Pinpoint the cell where the given text exists, returning its (x, y) midpoint coordinate. 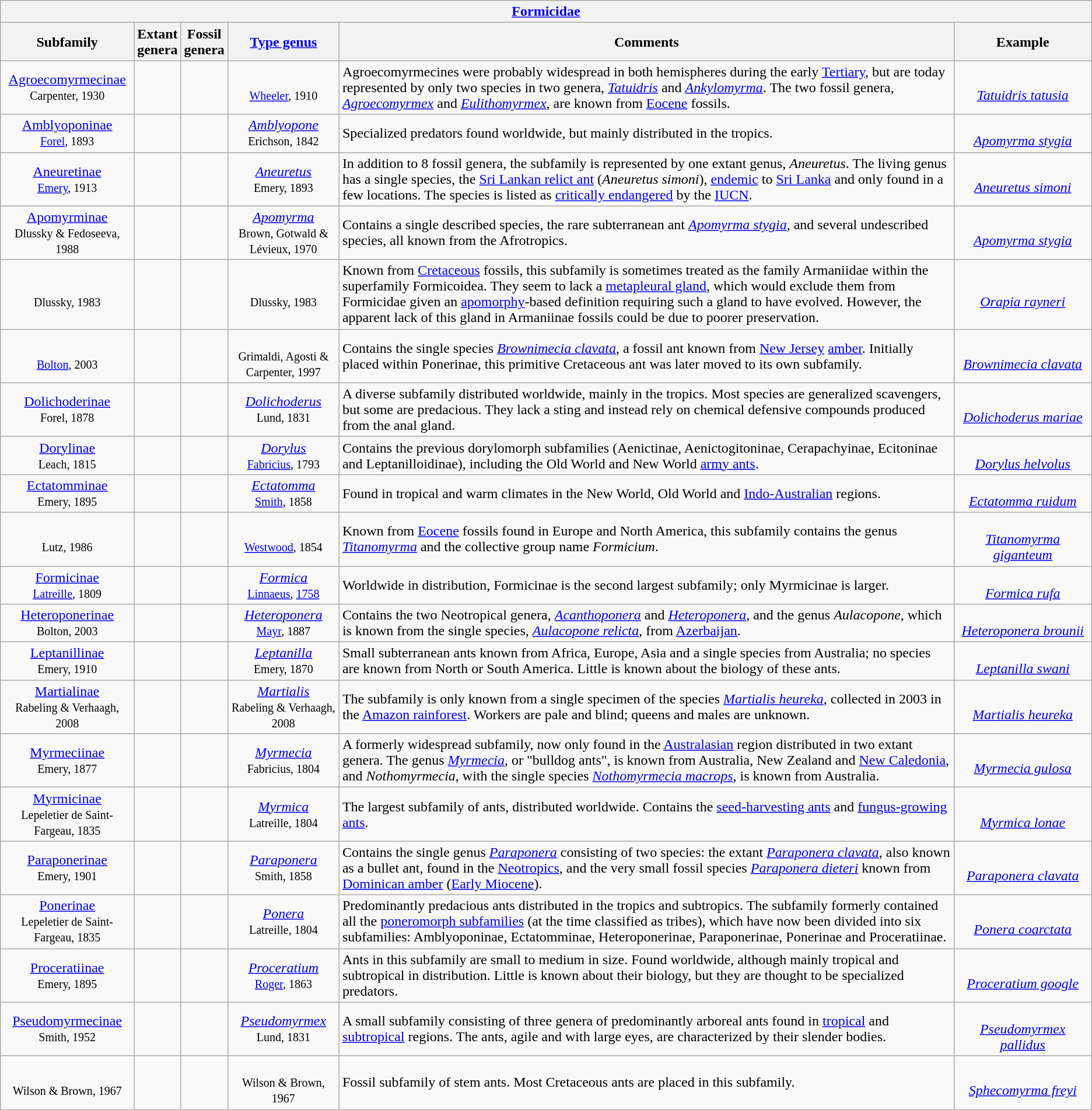
Comments (646, 42)
The largest subfamily of ants, distributed worldwide. Contains the seed-harvesting ants and fungus-growing ants. (646, 814)
Martialis heureka (1023, 707)
Myrmica lonae (1023, 814)
Fossil subfamily of stem ants. Most Cretaceous ants are placed in this subfamily. (646, 1083)
EctatommaSmith, 1858 (283, 493)
ProceratiumRoger, 1863 (283, 975)
Known from Eocene fossils found in Europe and North America, this subfamily contains the genus Titanomyrma and the collective group name Formicium. (646, 539)
Ponerinae Lepeletier de Saint-Fargeau, 1835 (68, 922)
MyrmeciaFabricius, 1804 (283, 761)
DorylusFabricius, 1793 (283, 455)
MyrmicaLatreille, 1804 (283, 814)
Paraponera clavata (1023, 868)
ParaponeraSmith, 1858 (283, 868)
HeteroponeraMayr, 1887 (283, 623)
Martialinae Rabeling & Verhaagh, 2008 (68, 707)
Tatuidris tatusia (1023, 87)
Dolichoderus mariae (1023, 409)
Formicidae (546, 12)
Leptanilla swani (1023, 661)
Paraponerinae Emery, 1901 (68, 868)
Fossilgenera (204, 42)
LeptanillaEmery, 1870 (283, 661)
Ponera coarctata (1023, 922)
Bolton, 2003 (68, 356)
Amblyoponinae Forel, 1893 (68, 133)
DolichoderusLund, 1831 (283, 409)
Titanomyrma giganteum (1023, 539)
Worldwide in distribution, Formicinae is the second largest subfamily; only Myrmicinae is larger. (646, 584)
Sphecomyrma freyi (1023, 1083)
Proceratium google (1023, 975)
AgroecomyrmecinaeCarpenter, 1930 (68, 87)
Found in tropical and warm climates in the New World, Old World and Indo-Australian regions. (646, 493)
Formicinae Latreille, 1809 (68, 584)
Dolichoderinae Forel, 1878 (68, 409)
FormicaLinnaeus, 1758 (283, 584)
Westwood, 1854 (283, 539)
Wheeler, 1910 (283, 87)
ApomyrminaeDlussky & Fedoseeva, 1988 (68, 233)
Specialized predators found worldwide, but mainly distributed in the tropics. (646, 133)
Ectatomma ruidum (1023, 493)
Example (1023, 42)
Myrmicinae Lepeletier de Saint-Fargeau, 1835 (68, 814)
Dorylinae Leach, 1815 (68, 455)
PoneraLatreille, 1804 (283, 922)
Orapia rayneri (1023, 294)
Extantgenera (157, 42)
Subfamily (68, 42)
Heteroponera brounii (1023, 623)
Formica rufa (1023, 584)
Brownimecia clavata (1023, 356)
Lutz, 1986 (68, 539)
AmblyoponeErichson, 1842 (283, 133)
Pseudomyrmecinae Smith, 1952 (68, 1029)
Dorylus helvolus (1023, 455)
MartialisRabeling & Verhaagh, 2008 (283, 707)
AneuretinaeEmery, 1913 (68, 179)
AneuretusEmery, 1893 (283, 179)
Contains a single described species, the rare subterranean ant Apomyrma stygia, and several undescribed species, all known from the Afrotropics. (646, 233)
Pseudomyrmex pallidus (1023, 1029)
Type genus (283, 42)
Myrmecia gulosa (1023, 761)
ApomyrmaBrown, Gotwald & Lévieux, 1970 (283, 233)
Proceratiinae Emery, 1895 (68, 975)
Myrmeciinae Emery, 1877 (68, 761)
Ectatomminae Emery, 1895 (68, 493)
Grimaldi, Agosti & Carpenter, 1997 (283, 356)
Heteroponerinae Bolton, 2003 (68, 623)
PseudomyrmexLund, 1831 (283, 1029)
Leptanillinae Emery, 1910 (68, 661)
Aneuretus simoni (1023, 179)
